Extract the [X, Y] coordinate from the center of the cell holding the provided text.  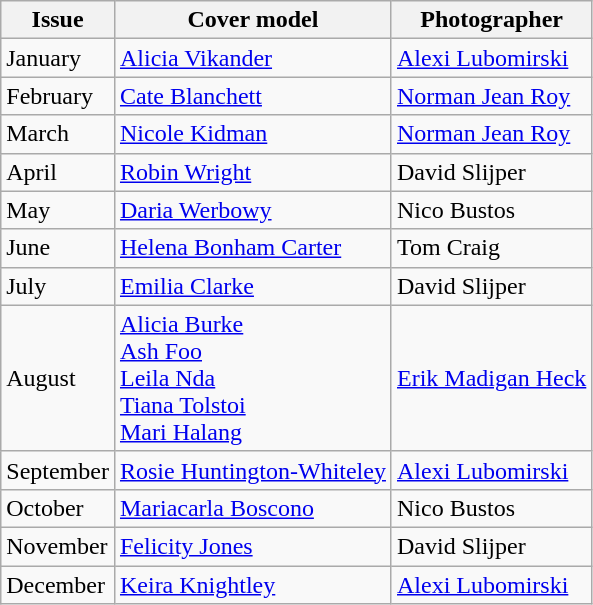
Cate Blanchett [252, 96]
Tom Craig [491, 248]
August [58, 378]
November [58, 546]
Alicia Vikander [252, 58]
Emilia Clarke [252, 286]
Felicity Jones [252, 546]
Nicole Kidman [252, 134]
April [58, 172]
March [58, 134]
September [58, 470]
Alicia BurkeAsh FooLeila NdaTiana TolstoiMari Halang [252, 378]
Erik Madigan Heck [491, 378]
Rosie Huntington-Whiteley [252, 470]
February [58, 96]
Issue [58, 20]
Daria Werbowy [252, 210]
Mariacarla Boscono [252, 508]
May [58, 210]
June [58, 248]
Cover model [252, 20]
December [58, 585]
Robin Wright [252, 172]
July [58, 286]
Keira Knightley [252, 585]
Photographer [491, 20]
Helena Bonham Carter [252, 248]
October [58, 508]
January [58, 58]
